Scan for the cell matching the given text and deliver its [X, Y] coordinate at center. 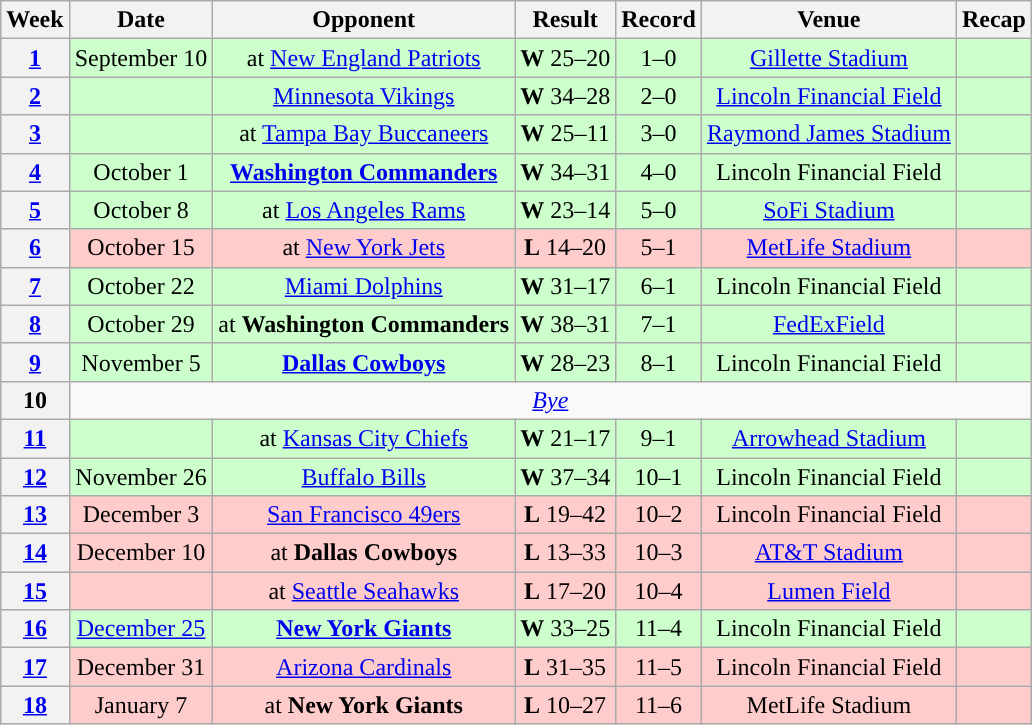
October 15 [141, 248]
at New England Patriots [364, 58]
Arizona Cardinals [364, 667]
Bye [550, 400]
3 [35, 134]
L 17–20 [566, 591]
8–1 [659, 362]
L 13–33 [566, 553]
Date [141, 20]
December 3 [141, 515]
at Tampa Bay Buccaneers [364, 134]
W 38–31 [566, 324]
L 31–35 [566, 667]
1 [35, 58]
14 [35, 553]
October 8 [141, 210]
7 [35, 286]
Lumen Field [828, 591]
Gillette Stadium [828, 58]
FedExField [828, 324]
September 10 [141, 58]
SoFi Stadium [828, 210]
10–3 [659, 553]
October 29 [141, 324]
at Dallas Cowboys [364, 553]
W 34–31 [566, 172]
1–0 [659, 58]
Recap [994, 20]
AT&T Stadium [828, 553]
12 [35, 477]
W 25–11 [566, 134]
Raymond James Stadium [828, 134]
W 31–17 [566, 286]
4 [35, 172]
Buffalo Bills [364, 477]
6 [35, 248]
Washington Commanders [364, 172]
December 10 [141, 553]
10–2 [659, 515]
November 5 [141, 362]
Dallas Cowboys [364, 362]
December 31 [141, 667]
9–1 [659, 438]
Record [659, 20]
at Washington Commanders [364, 324]
11–4 [659, 629]
W 25–20 [566, 58]
Venue [828, 20]
October 1 [141, 172]
Minnesota Vikings [364, 96]
10 [35, 400]
L 10–27 [566, 705]
L 19–42 [566, 515]
11–6 [659, 705]
W 23–14 [566, 210]
15 [35, 591]
October 22 [141, 286]
4–0 [659, 172]
Opponent [364, 20]
5–0 [659, 210]
6–1 [659, 286]
L 14–20 [566, 248]
W 37–34 [566, 477]
New York Giants [364, 629]
2–0 [659, 96]
at New York Jets [364, 248]
W 34–28 [566, 96]
at Los Angeles Rams [364, 210]
W 28–23 [566, 362]
7–1 [659, 324]
December 25 [141, 629]
13 [35, 515]
8 [35, 324]
at Kansas City Chiefs [364, 438]
at New York Giants [364, 705]
2 [35, 96]
Result [566, 20]
5 [35, 210]
11–5 [659, 667]
3–0 [659, 134]
16 [35, 629]
Miami Dolphins [364, 286]
10–4 [659, 591]
9 [35, 362]
W 33–25 [566, 629]
18 [35, 705]
Arrowhead Stadium [828, 438]
17 [35, 667]
Week [35, 20]
10–1 [659, 477]
San Francisco 49ers [364, 515]
at Seattle Seahawks [364, 591]
January 7 [141, 705]
W 21–17 [566, 438]
5–1 [659, 248]
November 26 [141, 477]
11 [35, 438]
